Capture the cell that displays the provided text and extract its [X, Y] central coordinate. 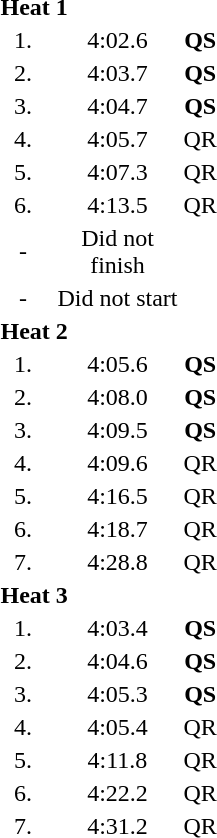
4:04.6 [118, 661]
4:07.3 [118, 172]
4:05.3 [118, 694]
4:05.4 [118, 727]
4:22.2 [118, 793]
4:18.7 [118, 529]
4:09.6 [118, 463]
4:08.0 [118, 397]
4:09.5 [118, 430]
4:05.6 [118, 364]
Did not start [118, 298]
4:04.7 [118, 106]
4:28.8 [118, 562]
4:13.5 [118, 205]
4:05.7 [118, 139]
4:16.5 [118, 496]
4:03.7 [118, 73]
4:11.8 [118, 760]
Did not finish [118, 252]
4:02.6 [118, 40]
4:03.4 [118, 628]
